Identify which cell holds the provided text, then report its [x, y] central coordinate. 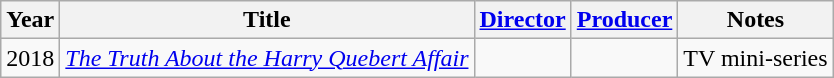
2018 [30, 58]
Producer [624, 20]
The Truth About the Harry Quebert Affair [267, 58]
TV mini-series [756, 58]
Director [522, 20]
Year [30, 20]
Notes [756, 20]
Title [267, 20]
